Extract the (x, y) coordinate from the center of the cell holding the provided text.  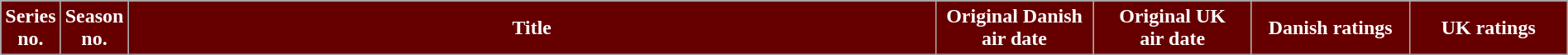
Original UKair date (1173, 28)
Danish ratings (1330, 28)
Original Danishair date (1014, 28)
Title (532, 28)
UK ratings (1489, 28)
Season no. (94, 28)
Series no. (31, 28)
